Output the (X, Y) coordinate of the center of the cell containing the given text.  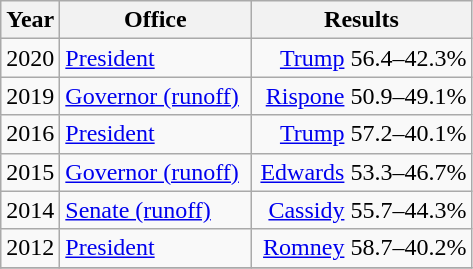
Senate (runoff) (156, 210)
2014 (30, 210)
Year (30, 20)
2016 (30, 134)
Trump 56.4–42.3% (362, 58)
2012 (30, 248)
Edwards 53.3–46.7% (362, 172)
2019 (30, 96)
2020 (30, 58)
2015 (30, 172)
Trump 57.2–40.1% (362, 134)
Romney 58.7–40.2% (362, 248)
Office (156, 20)
Rispone 50.9–49.1% (362, 96)
Results (362, 20)
Cassidy 55.7–44.3% (362, 210)
